Determine the (x, y) coordinate at the center of the cell enclosing the given text.  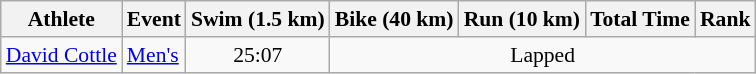
Swim (1.5 km) (258, 19)
David Cottle (62, 55)
Rank (726, 19)
Lapped (543, 55)
Event (154, 19)
Bike (40 km) (394, 19)
25:07 (258, 55)
Run (10 km) (522, 19)
Total Time (640, 19)
Men's (154, 55)
Athlete (62, 19)
